Provide the [X, Y] coordinate of the cell's center where the given text is located.  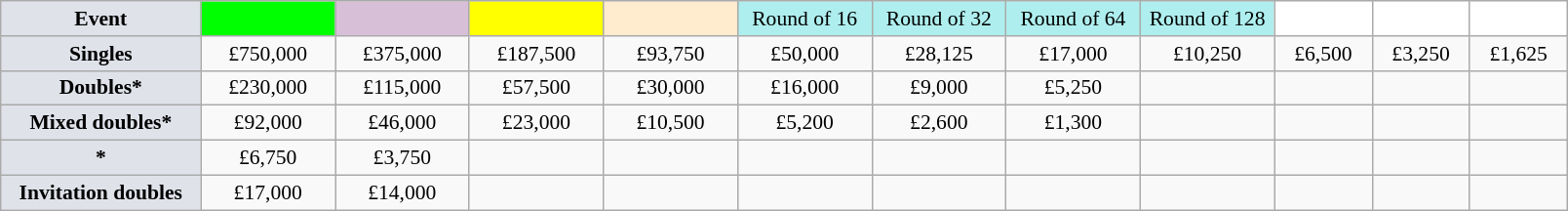
£375,000 [403, 54]
£23,000 [536, 123]
£46,000 [403, 123]
Doubles* [101, 88]
Round of 128 [1207, 19]
£30,000 [671, 88]
£16,000 [804, 88]
£10,500 [671, 123]
£14,000 [403, 192]
£115,000 [403, 88]
£10,250 [1207, 54]
Round of 32 [939, 19]
£230,000 [268, 88]
£6,500 [1323, 54]
£6,750 [268, 158]
Mixed doubles* [101, 123]
£5,200 [804, 123]
£2,600 [939, 123]
* [101, 158]
Singles [101, 54]
£50,000 [804, 54]
Round of 64 [1074, 19]
£1,300 [1074, 123]
Invitation doubles [101, 192]
£3,250 [1421, 54]
Round of 16 [804, 19]
£93,750 [671, 54]
£750,000 [268, 54]
£57,500 [536, 88]
£187,500 [536, 54]
£3,750 [403, 158]
£9,000 [939, 88]
£1,625 [1518, 54]
£28,125 [939, 54]
£5,250 [1074, 88]
Event [101, 19]
£92,000 [268, 123]
